Determine the (x, y) coordinate at the center of the cell enclosing the given text.  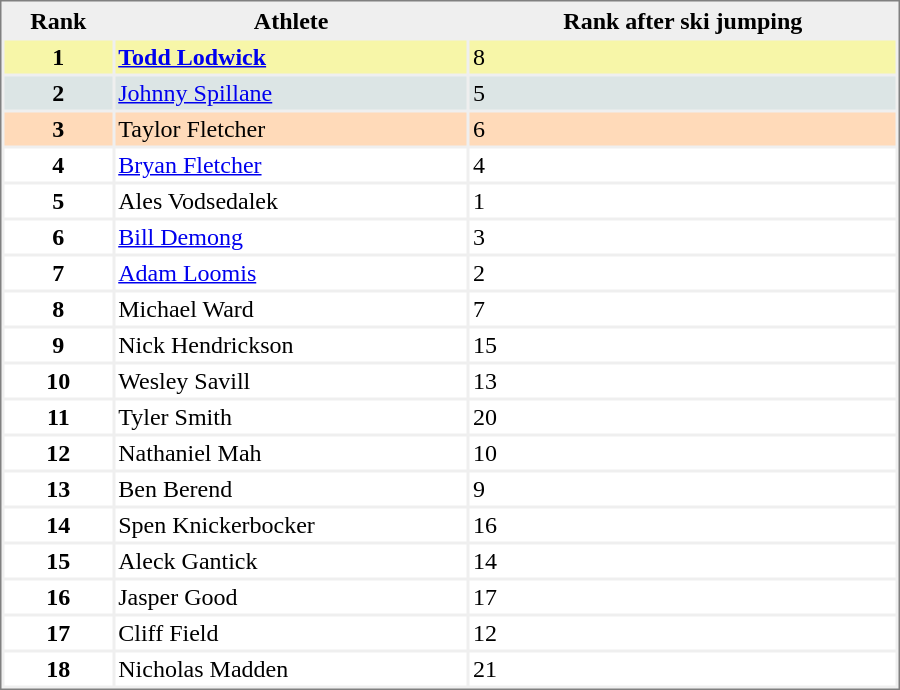
Adam Loomis (291, 272)
11 (58, 416)
21 (682, 668)
Ben Berend (291, 488)
Rank after ski jumping (682, 20)
Aleck Gantick (291, 560)
Michael Ward (291, 308)
18 (58, 668)
Bryan Fletcher (291, 164)
Johnny Spillane (291, 92)
Ales Vodsedalek (291, 200)
Nick Hendrickson (291, 344)
Spen Knickerbocker (291, 524)
Rank (58, 20)
Todd Lodwick (291, 56)
Nathaniel Mah (291, 452)
Nicholas Madden (291, 668)
Cliff Field (291, 632)
Wesley Savill (291, 380)
Tyler Smith (291, 416)
Taylor Fletcher (291, 128)
Jasper Good (291, 596)
Athlete (291, 20)
Bill Demong (291, 236)
20 (682, 416)
